Locate the cell with the specified text and output its [x, y] center coordinate. 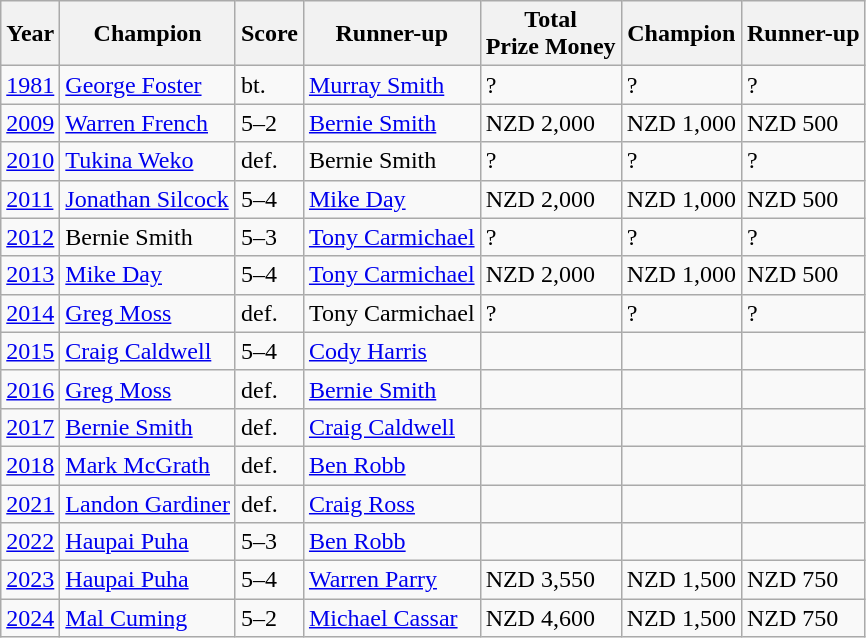
Mal Cuming [148, 618]
Craig Ross [392, 503]
2012 [30, 237]
Year [30, 34]
Cody Harris [392, 351]
2018 [30, 465]
2009 [30, 123]
2010 [30, 161]
Warren Parry [392, 580]
2024 [30, 618]
2021 [30, 503]
Tukina Weko [148, 161]
George Foster [148, 85]
bt. [269, 85]
Michael Cassar [392, 618]
2013 [30, 275]
2022 [30, 542]
Warren French [148, 123]
2014 [30, 313]
2016 [30, 389]
Score [269, 34]
2011 [30, 199]
Jonathan Silcock [148, 199]
2023 [30, 580]
NZD 3,550 [550, 580]
Murray Smith [392, 85]
NZD 4,600 [550, 618]
TotalPrize Money [550, 34]
2017 [30, 427]
Mark McGrath [148, 465]
Landon Gardiner [148, 503]
1981 [30, 85]
2015 [30, 351]
